Provide the (x, y) coordinate of the cell's center where the given text is located.  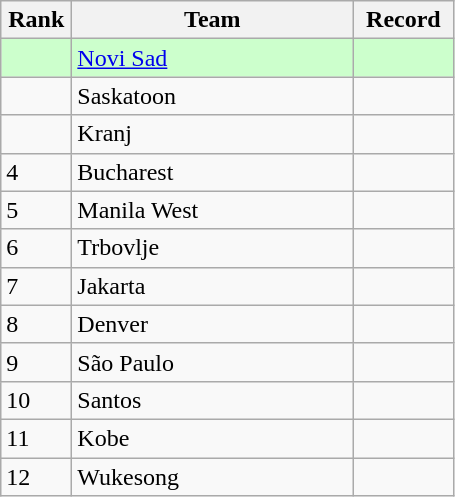
Denver (212, 324)
Kobe (212, 438)
Wukesong (212, 477)
4 (36, 172)
Jakarta (212, 286)
São Paulo (212, 362)
7 (36, 286)
11 (36, 438)
Saskatoon (212, 96)
Bucharest (212, 172)
9 (36, 362)
Santos (212, 400)
Rank (36, 20)
Trbovlje (212, 248)
10 (36, 400)
Novi Sad (212, 58)
Manila West (212, 210)
8 (36, 324)
12 (36, 477)
Record (404, 20)
Team (212, 20)
5 (36, 210)
Kranj (212, 134)
6 (36, 248)
